Return the [X, Y] coordinate for the center point of the cell that contains the specified text.  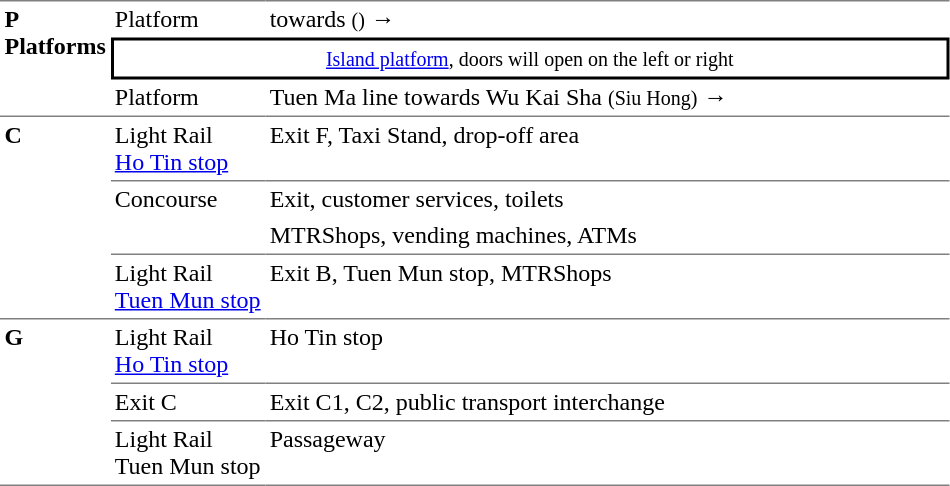
Exit C1, C2, public transport interchange [607, 403]
Tuen Ma line towards Wu Kai Sha (Siu Hong) → [607, 99]
towards () → [607, 19]
PPlatforms [55, 58]
C [55, 218]
Concourse [188, 219]
Exit, customer services, toilets [607, 200]
Island platform, doors will open on the left or right [530, 59]
G [55, 403]
Passageway [607, 454]
Light Rail Ho Tin stop [188, 149]
Exit F, Taxi Stand, drop-off area [607, 149]
Light RailHo Tin stop [188, 352]
Exit C [188, 403]
Ho Tin stop [607, 352]
Exit B, Tuen Mun stop, MTRShops [607, 287]
MTRShops, vending machines, ATMs [607, 237]
